Search for the cell housing the specified text and yield its (x, y) center coordinate. 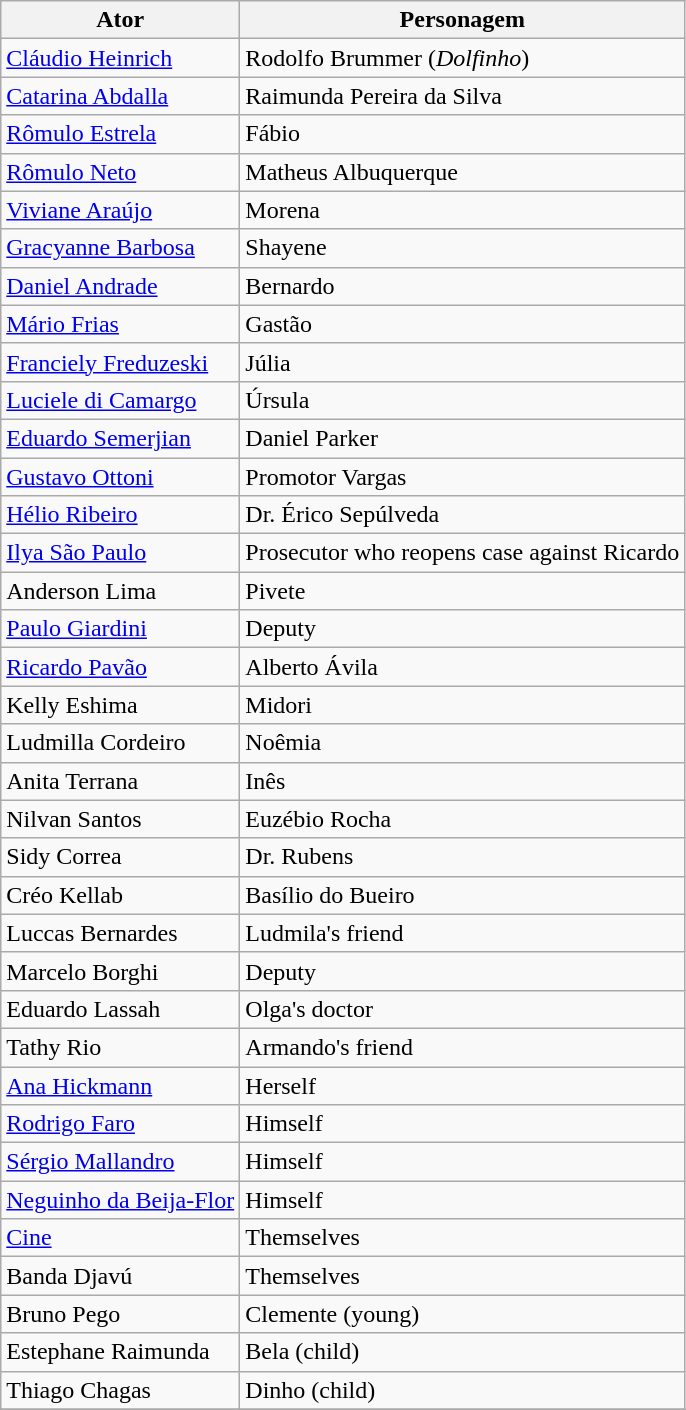
Thiago Chagas (120, 1390)
Inês (462, 781)
Daniel Andrade (120, 286)
Luciele di Camargo (120, 400)
Anita Terrana (120, 781)
Franciely Freduzeski (120, 362)
Herself (462, 1085)
Dinho (child) (462, 1390)
Dr. Érico Sepúlveda (462, 515)
Prosecutor who reopens case against Ricardo (462, 553)
Noêmia (462, 743)
Eduardo Lassah (120, 1009)
Armando's friend (462, 1047)
Hélio Ribeiro (120, 515)
Fábio (462, 134)
Euzébio Rocha (462, 819)
Ilya São Paulo (120, 553)
Sidy Correa (120, 857)
Eduardo Semerjian (120, 438)
Créo Kellab (120, 895)
Ricardo Pavão (120, 667)
Gastão (462, 324)
Basílio do Bueiro (462, 895)
Shayene (462, 248)
Rodolfo Brummer (Dolfinho) (462, 58)
Sérgio Mallandro (120, 1162)
Estephane Raimunda (120, 1352)
Bela (child) (462, 1352)
Clemente (young) (462, 1314)
Catarina Abdalla (120, 96)
Kelly Eshima (120, 705)
Bernardo (462, 286)
Rômulo Estrela (120, 134)
Bruno Pego (120, 1314)
Nilvan Santos (120, 819)
Cláudio Heinrich (120, 58)
Promotor Vargas (462, 477)
Luccas Bernardes (120, 933)
Dr. Rubens (462, 857)
Rômulo Neto (120, 172)
Marcelo Borghi (120, 971)
Anderson Lima (120, 591)
Rodrigo Faro (120, 1124)
Úrsula (462, 400)
Paulo Giardini (120, 629)
Raimunda Pereira da Silva (462, 96)
Pivete (462, 591)
Júlia (462, 362)
Gracyanne Barbosa (120, 248)
Daniel Parker (462, 438)
Tathy Rio (120, 1047)
Gustavo Ottoni (120, 477)
Banda Djavú (120, 1276)
Ator (120, 20)
Personagem (462, 20)
Mário Frias (120, 324)
Matheus Albuquerque (462, 172)
Viviane Araújo (120, 210)
Neguinho da Beija-Flor (120, 1200)
Morena (462, 210)
Olga's doctor (462, 1009)
Ana Hickmann (120, 1085)
Ludmilla Cordeiro (120, 743)
Cine (120, 1238)
Ludmila's friend (462, 933)
Alberto Ávila (462, 667)
Midori (462, 705)
